Output the (X, Y) coordinate of the center of the cell containing the given text.  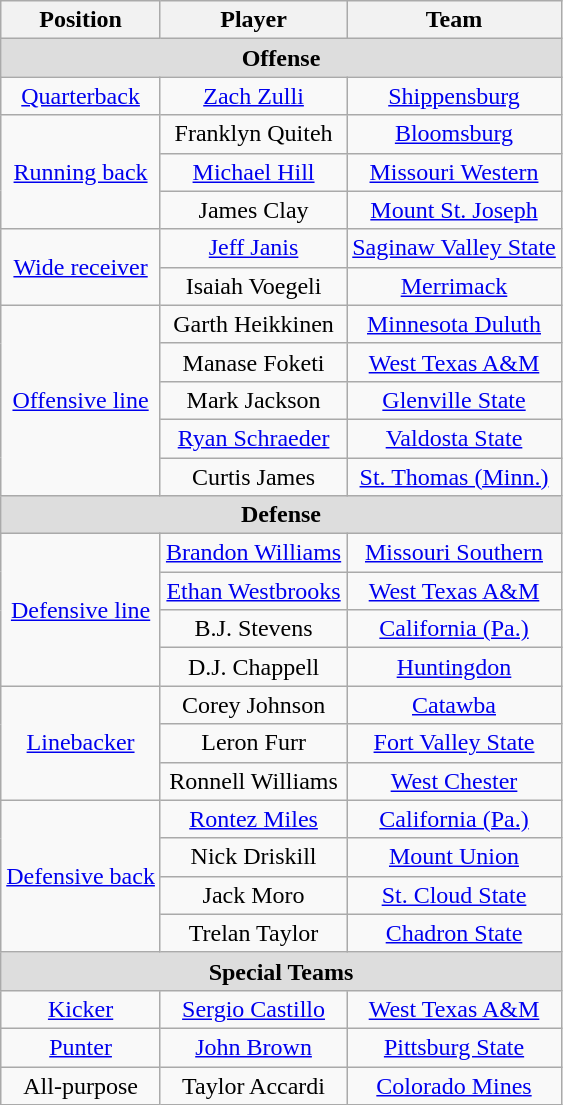
Garth Heikkinen (253, 324)
Ryan Schraeder (253, 438)
Linebacker (81, 743)
Chadron State (454, 933)
Player (253, 20)
Ronnell Williams (253, 781)
D.J. Chappell (253, 667)
Michael Hill (253, 172)
Missouri Southern (454, 553)
Nick Driskill (253, 857)
Catawba (454, 705)
Mark Jackson (253, 400)
Merrimack (454, 286)
Shippensburg (454, 96)
All-purpose (81, 1085)
Brandon Williams (253, 553)
West Chester (454, 781)
Quarterback (81, 96)
Colorado Mines (454, 1085)
Position (81, 20)
Huntingdon (454, 667)
Mount Union (454, 857)
Jack Moro (253, 895)
James Clay (253, 210)
Mount St. Joseph (454, 210)
Fort Valley State (454, 743)
Franklyn Quiteh (253, 134)
Jeff Janis (253, 248)
Wide receiver (81, 267)
Special Teams (282, 971)
Team (454, 20)
Offense (282, 58)
Defensive back (81, 876)
Pittsburg State (454, 1047)
Sergio Castillo (253, 1009)
Minnesota Duluth (454, 324)
Valdosta State (454, 438)
Running back (81, 172)
Curtis James (253, 477)
Glenville State (454, 400)
B.J. Stevens (253, 629)
Missouri Western (454, 172)
Zach Zulli (253, 96)
Bloomsburg (454, 134)
Rontez Miles (253, 819)
St. Thomas (Minn.) (454, 477)
Trelan Taylor (253, 933)
Defensive line (81, 610)
Taylor Accardi (253, 1085)
Punter (81, 1047)
Leron Furr (253, 743)
St. Cloud State (454, 895)
Manase Foketi (253, 362)
Defense (282, 515)
Kicker (81, 1009)
Saginaw Valley State (454, 248)
John Brown (253, 1047)
Corey Johnson (253, 705)
Isaiah Voegeli (253, 286)
Ethan Westbrooks (253, 591)
Offensive line (81, 400)
